Pinpoint the cell where the given text exists, returning its (x, y) midpoint coordinate. 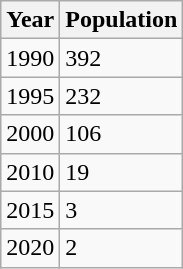
2000 (30, 134)
3 (122, 210)
2015 (30, 210)
2020 (30, 248)
Population (122, 20)
1990 (30, 58)
392 (122, 58)
2 (122, 248)
Year (30, 20)
106 (122, 134)
232 (122, 96)
19 (122, 172)
1995 (30, 96)
2010 (30, 172)
